Identify which cell holds the provided text, then report its [X, Y] central coordinate. 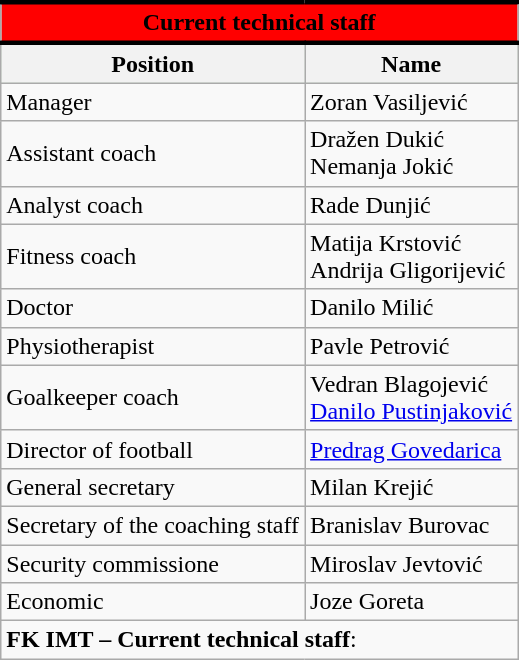
Assistant coach [153, 154]
Physiotherapist [153, 346]
Dražen Dukić Nemanja Jokić [412, 154]
Doctor [153, 308]
Pavle Petrović [412, 346]
Predrag Govedarica [412, 449]
Director of football [153, 449]
Branislav Burovac [412, 525]
Danilo Milić [412, 308]
Miroslav Jevtović [412, 563]
Position [153, 63]
Manager [153, 102]
Secretary of the coaching staff [153, 525]
Milan Krejić [412, 487]
Zoran Vasiljević [412, 102]
Security commissione [153, 563]
General secretary [153, 487]
Matija Krstović Andrija Gligorijević [412, 256]
Rade Dunjić [412, 205]
Economic [153, 602]
Current technical staff [260, 22]
Analyst coach [153, 205]
Goalkeeper coach [153, 398]
Joze Goreta [412, 602]
Name [412, 63]
Fitness coach [153, 256]
FK IMT – Current technical staff: [260, 640]
Vedran Blagojević Danilo Pustinjaković [412, 398]
